Pinpoint the cell where the given text exists, returning its [X, Y] midpoint coordinate. 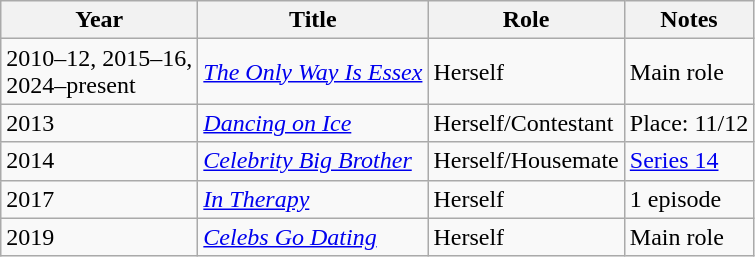
Year [100, 20]
Herself/Housemate [526, 161]
The Only Way Is Essex [313, 72]
1 episode [688, 199]
Series 14 [688, 161]
Place: 11/12 [688, 123]
2010–12, 2015–16,2024–present [100, 72]
2013 [100, 123]
Role [526, 20]
In Therapy [313, 199]
2019 [100, 237]
Notes [688, 20]
Title [313, 20]
Celebrity Big Brother [313, 161]
2014 [100, 161]
Celebs Go Dating [313, 237]
Herself/Contestant [526, 123]
Dancing on Ice [313, 123]
2017 [100, 199]
